Scan for the cell matching the given text and deliver its [x, y] coordinate at center. 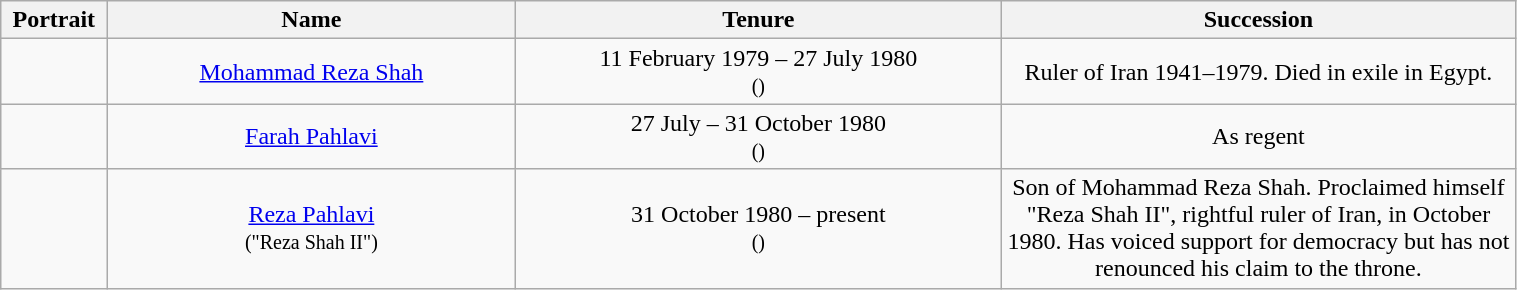
Name [312, 20]
As regent [1258, 136]
Succession [1258, 20]
Portrait [54, 20]
Ruler of Iran 1941–1979. Died in exile in Egypt. [1258, 72]
Farah Pahlavi [312, 136]
Reza Pahlavi("Reza Shah II") [312, 228]
27 July – 31 October 1980() [758, 136]
Mohammad Reza Shah [312, 72]
31 October 1980 – present() [758, 228]
11 February 1979 – 27 July 1980() [758, 72]
Tenure [758, 20]
